Find where the given text appears and provide that cell's center as (x, y) coordinate. 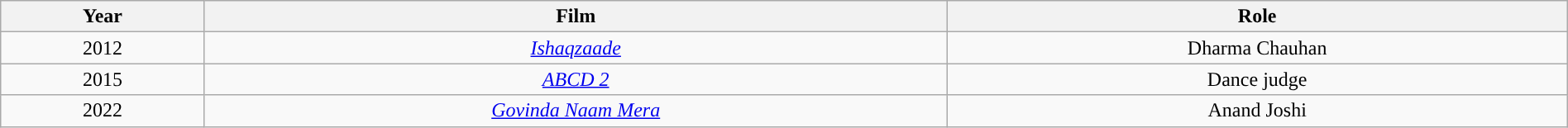
Anand Joshi (1257, 111)
2012 (103, 48)
Dharma Chauhan (1257, 48)
Ishaqzaade (576, 48)
ABCD 2 (576, 79)
Role (1257, 17)
2015 (103, 79)
Year (103, 17)
Film (576, 17)
Dance judge (1257, 79)
2022 (103, 111)
Govinda Naam Mera (576, 111)
